Output the [X, Y] coordinate of the center of the cell containing the given text.  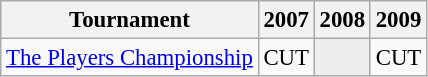
2007 [286, 20]
2008 [342, 20]
2009 [398, 20]
Tournament [130, 20]
The Players Championship [130, 58]
